Scan for the cell matching the given text and deliver its [X, Y] coordinate at center. 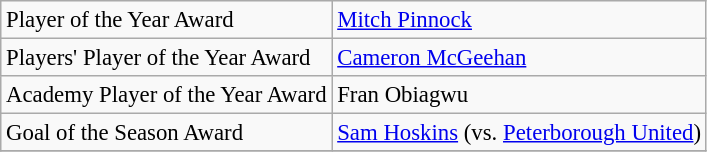
Players' Player of the Year Award [166, 58]
Academy Player of the Year Award [166, 95]
Sam Hoskins (vs. Peterborough United) [519, 133]
Cameron McGeehan [519, 58]
Player of the Year Award [166, 20]
Goal of the Season Award [166, 133]
Fran Obiagwu [519, 95]
Mitch Pinnock [519, 20]
